Pinpoint the cell where the given text exists, returning its (X, Y) midpoint coordinate. 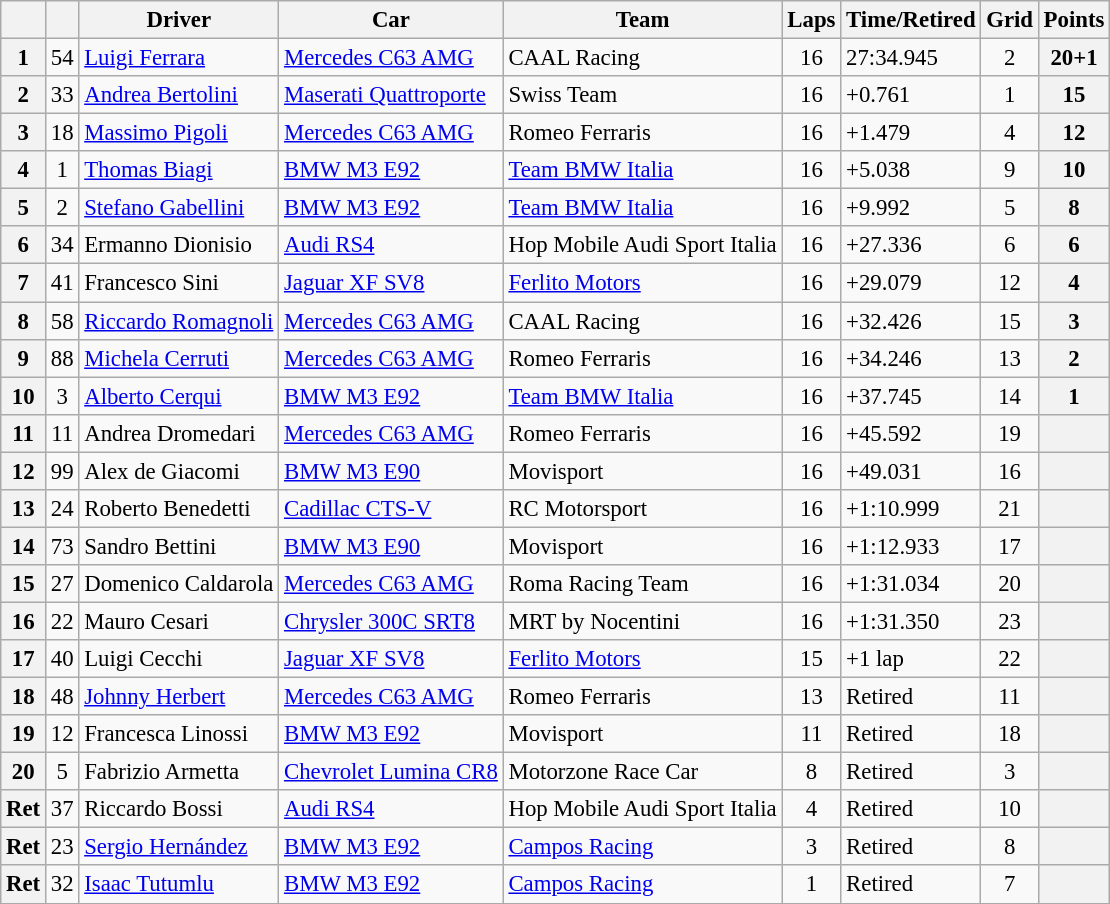
24 (62, 509)
54 (62, 58)
20+1 (1074, 58)
Johnny Herbert (179, 697)
Isaac Tutumlu (179, 885)
Mauro Cesari (179, 621)
Grid (1010, 20)
+1 lap (911, 659)
Riccardo Romagnoli (179, 321)
Team (642, 20)
Massimo Pigoli (179, 133)
Thomas Biagi (179, 170)
Chrysler 300C SRT8 (391, 621)
Driver (179, 20)
27 (62, 584)
Motorzone Race Car (642, 772)
+37.745 (911, 396)
34 (62, 245)
Cadillac CTS-V (391, 509)
Fabrizio Armetta (179, 772)
+5.038 (911, 170)
+49.031 (911, 471)
Maserati Quattroporte (391, 95)
+32.426 (911, 321)
40 (62, 659)
Alberto Cerqui (179, 396)
73 (62, 546)
Chevrolet Lumina CR8 (391, 772)
Sergio Hernández (179, 847)
Roberto Benedetti (179, 509)
RC Motorsport (642, 509)
Luigi Ferrara (179, 58)
+9.992 (911, 208)
+1:10.999 (911, 509)
37 (62, 809)
Roma Racing Team (642, 584)
+45.592 (911, 433)
Ermanno Dionisio (179, 245)
48 (62, 697)
99 (62, 471)
Michela Cerruti (179, 358)
Car (391, 20)
+1.479 (911, 133)
Swiss Team (642, 95)
+34.246 (911, 358)
Laps (812, 20)
Francesca Linossi (179, 734)
Time/Retired (911, 20)
21 (1010, 509)
Riccardo Bossi (179, 809)
32 (62, 885)
Andrea Dromedari (179, 433)
+29.079 (911, 283)
58 (62, 321)
41 (62, 283)
88 (62, 358)
33 (62, 95)
27:34.945 (911, 58)
Domenico Caldarola (179, 584)
Points (1074, 20)
Stefano Gabellini (179, 208)
+27.336 (911, 245)
Sandro Bettini (179, 546)
MRT by Nocentini (642, 621)
Andrea Bertolini (179, 95)
+0.761 (911, 95)
+1:12.933 (911, 546)
+1:31.034 (911, 584)
Luigi Cecchi (179, 659)
Francesco Sini (179, 283)
Alex de Giacomi (179, 471)
+1:31.350 (911, 621)
